Extract the [X, Y] coordinate from the center of the cell holding the provided text.  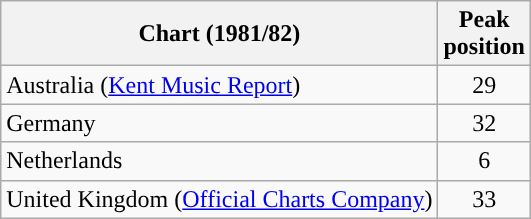
33 [484, 199]
Netherlands [220, 161]
Australia (Kent Music Report) [220, 85]
6 [484, 161]
29 [484, 85]
Germany [220, 123]
32 [484, 123]
Peakposition [484, 34]
Chart (1981/82) [220, 34]
United Kingdom (Official Charts Company) [220, 199]
